Return [x, y] of the center of cell containing provided text 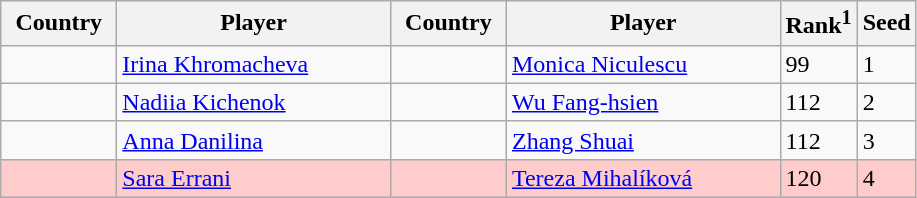
99 [818, 64]
Irina Khromacheva [254, 64]
Seed [886, 24]
4 [886, 178]
120 [818, 178]
3 [886, 140]
Zhang Shuai [643, 140]
Tereza Mihalíková [643, 178]
Monica Niculescu [643, 64]
Rank1 [818, 24]
2 [886, 102]
Wu Fang-hsien [643, 102]
Anna Danilina [254, 140]
Sara Errani [254, 178]
Nadiia Kichenok [254, 102]
1 [886, 64]
